Return the [x, y] coordinate for the center point of the cell that contains the specified text.  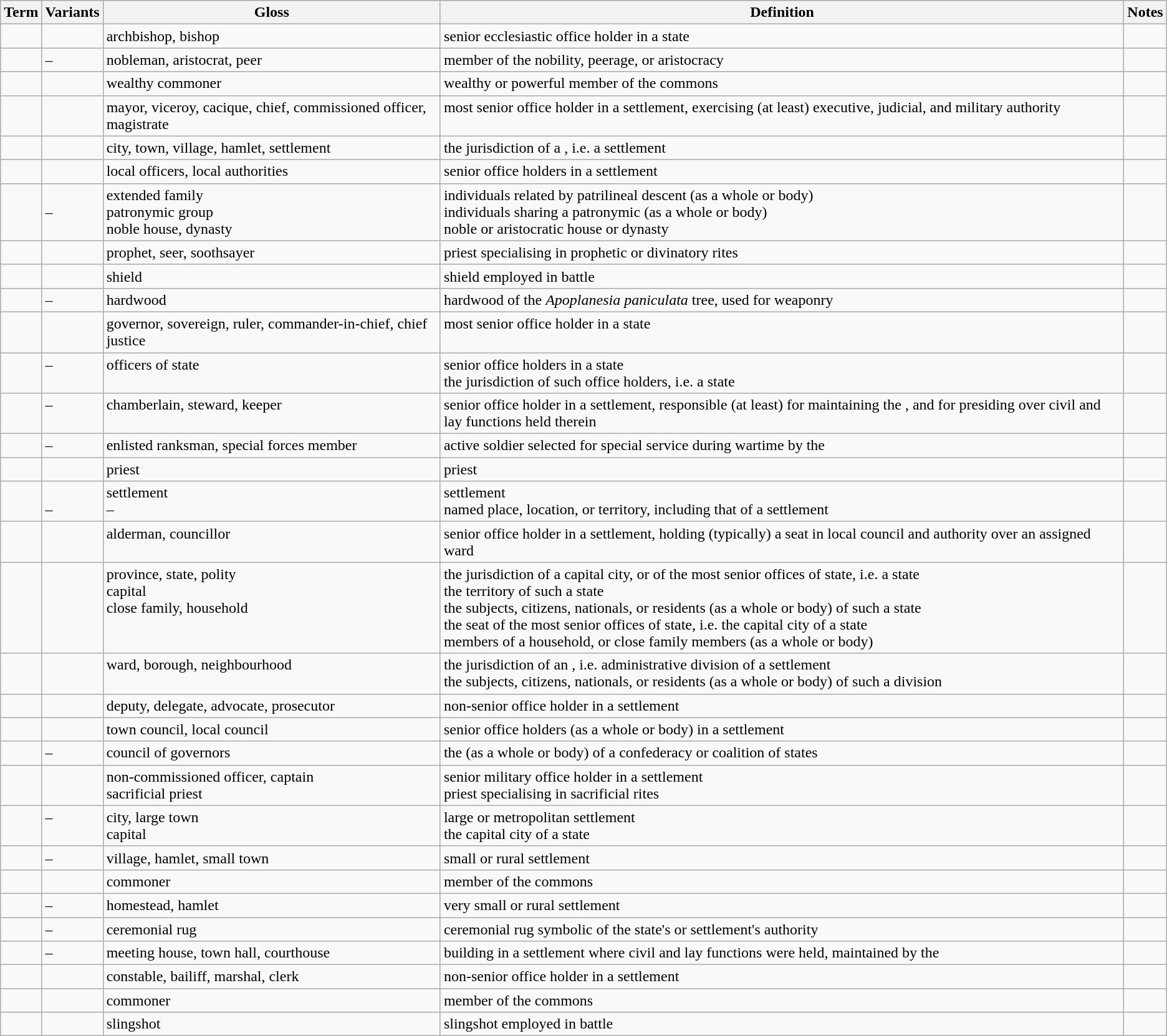
Notes [1145, 12]
ward, borough, neighbourhood [272, 673]
very small or rural settlement [782, 905]
hardwood of the Apoplanesia paniculata tree, used for weaponry [782, 300]
village, hamlet, small town [272, 858]
senior office holder in a settlement, holding (typically) a seat in local council and authority over an assigned ward [782, 542]
shield employed in battle [782, 276]
deputy, delegate, advocate, prosecutor [272, 706]
city, town, village, hamlet, settlement [272, 148]
settlement – [272, 501]
extended family patronymic group noble house, dynasty [272, 212]
governor, sovereign, ruler, commander-in-chief, chief justice [272, 332]
slingshot [272, 1024]
large or metropolitan settlement the capital city of a state [782, 825]
wealthy or powerful member of the commons [782, 84]
shield [272, 276]
active soldier selected for special service during wartime by the [782, 446]
senior office holders in a state the jurisdiction of such office holders, i.e. a state [782, 373]
city, large town capital [272, 825]
senior office holder in a settlement, responsible (at least) for maintaining the , and for presiding over civil and lay functions held therein [782, 414]
chamberlain, steward, keeper [272, 414]
local officers, local authorities [272, 171]
enlisted ranksman, special forces member [272, 446]
homestead, hamlet [272, 905]
meeting house, town hall, courthouse [272, 953]
most senior office holder in a settlement, exercising (at least) executive, judicial, and military authority [782, 116]
most senior office holder in a state [782, 332]
senior ecclesiastic office holder in a state [782, 36]
wealthy commoner [272, 84]
the (as a whole or body) of a confederacy or coalition of states [782, 753]
senior office holders (as a whole or body) in a settlement [782, 729]
senior office holders in a settlement [782, 171]
non-commissioned officer, captain sacrificial priest [272, 785]
archbishop, bishop [272, 36]
slingshot employed in battle [782, 1024]
Term [21, 12]
Variants [72, 12]
hardwood [272, 300]
settlement named place, location, or territory, including that of a settlement [782, 501]
small or rural settlement [782, 858]
member of the nobility, peerage, or aristocracy [782, 60]
ceremonial rug [272, 929]
nobleman, aristocrat, peer [272, 60]
the jurisdiction of a , i.e. a settlement [782, 148]
constable, bailiff, marshal, clerk [272, 977]
mayor, viceroy, cacique, chief, commissioned officer, magistrate [272, 116]
officers of state [272, 373]
province, state, polity capital close family, household [272, 608]
prophet, seer, soothsayer [272, 252]
priest specialising in prophetic or divinatory rites [782, 252]
Gloss [272, 12]
Definition [782, 12]
senior military office holder in a settlement priest specialising in sacrificial rites [782, 785]
council of governors [272, 753]
building in a settlement where civil and lay functions were held, maintained by the [782, 953]
town council, local council [272, 729]
alderman, councillor [272, 542]
ceremonial rug symbolic of the state's or settlement's authority [782, 929]
